Determine the [x, y] coordinate at the center of the cell enclosing the given text.  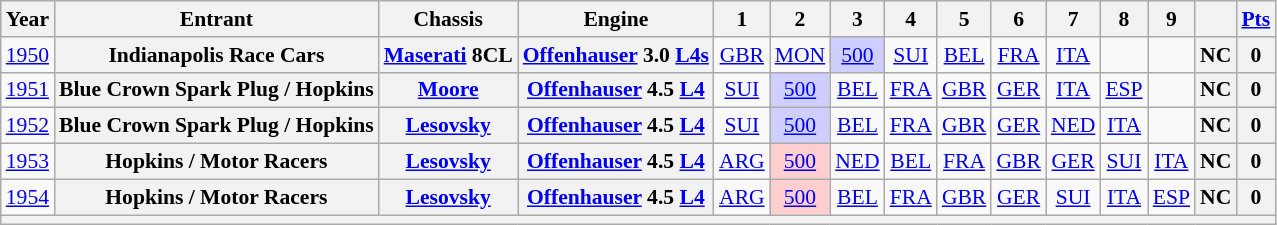
1 [742, 19]
Chassis [448, 19]
Offenhauser 3.0 L4s [616, 55]
Maserati 8CL [448, 55]
1952 [28, 126]
4 [911, 19]
5 [964, 19]
Entrant [216, 19]
9 [1172, 19]
Indianapolis Race Cars [216, 55]
6 [1018, 19]
Moore [448, 90]
1954 [28, 197]
2 [800, 19]
Year [28, 19]
7 [1073, 19]
1950 [28, 55]
Pts [1256, 19]
1953 [28, 162]
3 [857, 19]
1951 [28, 90]
Engine [616, 19]
8 [1124, 19]
MON [800, 55]
